Output the [X, Y] coordinate of the center of the cell containing the given text.  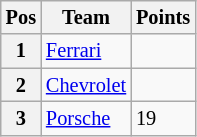
2 [21, 85]
3 [21, 118]
Points [163, 17]
Pos [21, 17]
Porsche [86, 118]
1 [21, 51]
Chevrolet [86, 85]
Team [86, 17]
Ferrari [86, 51]
19 [163, 118]
